Extract the [X, Y] coordinate from the center of the cell holding the provided text.  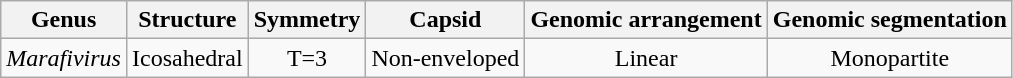
Linear [646, 58]
Monopartite [890, 58]
Genomic arrangement [646, 20]
Capsid [446, 20]
Genus [64, 20]
Symmetry [307, 20]
Structure [187, 20]
Icosahedral [187, 58]
T=3 [307, 58]
Non-enveloped [446, 58]
Marafivirus [64, 58]
Genomic segmentation [890, 20]
